Return the (X, Y) coordinate for the center point of the cell that contains the specified text.  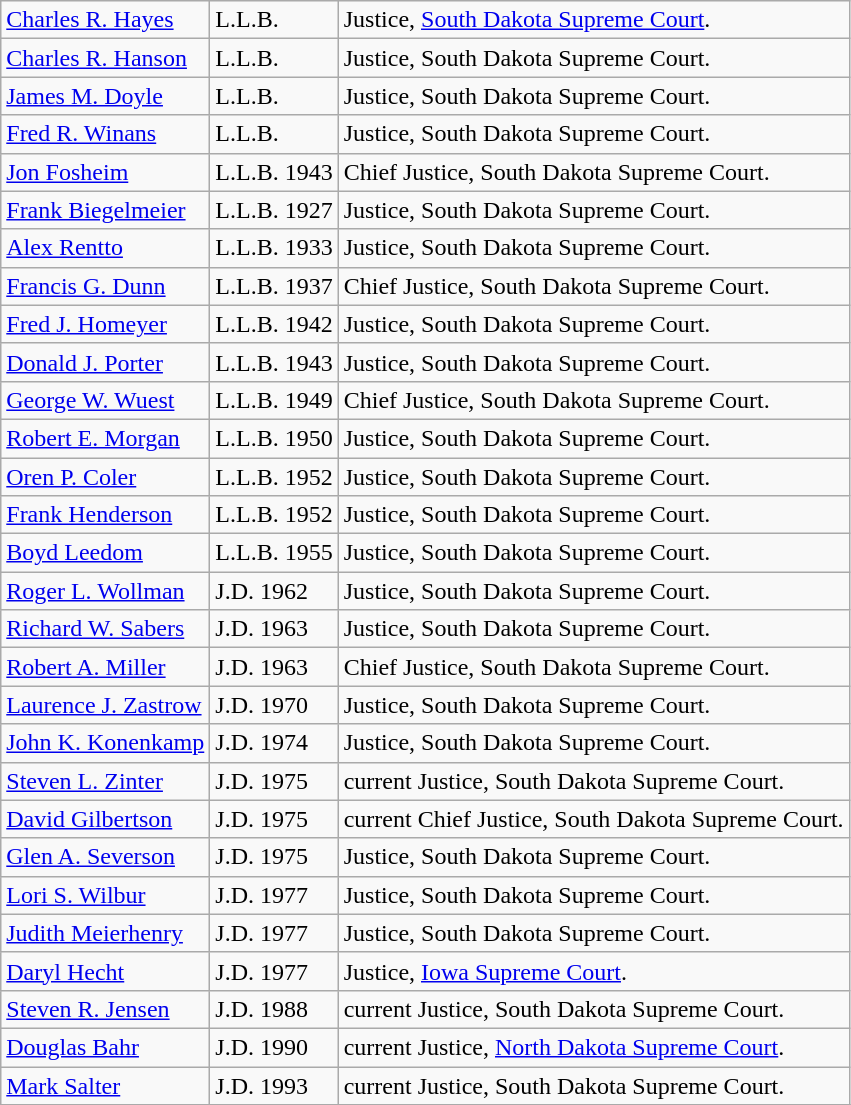
Lori S. Wilbur (106, 895)
Douglas Bahr (106, 1047)
current Justice, North Dakota Supreme Court. (594, 1047)
L.L.B. 1927 (274, 210)
Alex Rentto (106, 248)
Roger L. Wollman (106, 591)
Charles R. Hayes (106, 20)
Justice, Iowa Supreme Court. (594, 971)
J.D. 1970 (274, 705)
current Chief Justice, South Dakota Supreme Court. (594, 819)
L.L.B. 1937 (274, 286)
L.L.B. 1933 (274, 248)
James M. Doyle (106, 96)
L.L.B. 1949 (274, 400)
Richard W. Sabers (106, 629)
John K. Konenkamp (106, 743)
L.L.B. 1955 (274, 553)
Oren P. Coler (106, 477)
Judith Meierhenry (106, 933)
J.D. 1993 (274, 1085)
Daryl Hecht (106, 971)
L.L.B. 1942 (274, 324)
Robert E. Morgan (106, 438)
J.D. 1974 (274, 743)
Robert A. Miller (106, 667)
Frank Henderson (106, 515)
Glen A. Severson (106, 857)
Steven L. Zinter (106, 781)
Donald J. Porter (106, 362)
George W. Wuest (106, 400)
Fred R. Winans (106, 134)
J.D. 1962 (274, 591)
Laurence J. Zastrow (106, 705)
Boyd Leedom (106, 553)
Charles R. Hanson (106, 58)
Steven R. Jensen (106, 1009)
Fred J. Homeyer (106, 324)
Mark Salter (106, 1085)
Frank Biegelmeier (106, 210)
Francis G. Dunn (106, 286)
J.D. 1988 (274, 1009)
David Gilbertson (106, 819)
Jon Fosheim (106, 172)
J.D. 1990 (274, 1047)
L.L.B. 1950 (274, 438)
